Search for the cell housing the specified text and yield its (x, y) center coordinate. 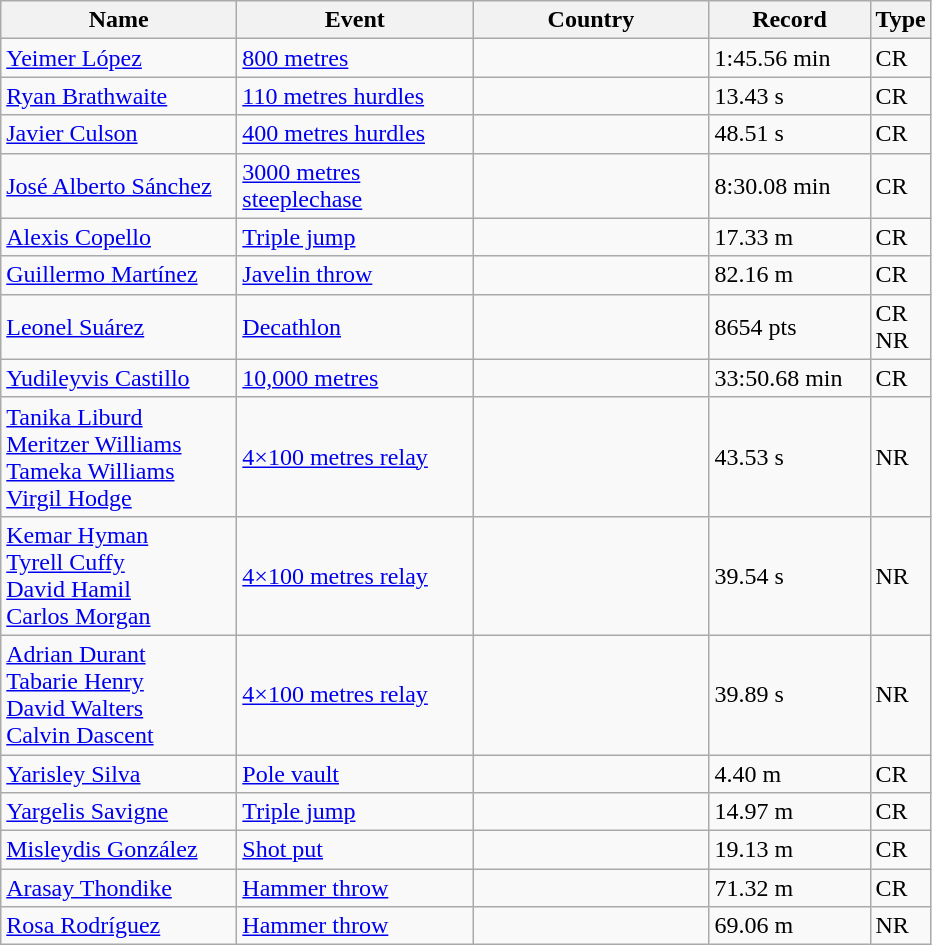
1:45.56 min (790, 58)
17.33 m (790, 237)
33:50.68 min (790, 378)
Tanika LiburdMeritzer WilliamsTameka WilliamsVirgil Hodge (119, 456)
Ryan Brathwaite (119, 96)
39.89 s (790, 694)
14.97 m (790, 812)
19.13 m (790, 850)
Guillermo Martínez (119, 275)
Javelin throw (355, 275)
3000 metres steeplechase (355, 186)
Shot put (355, 850)
400 metres hurdles (355, 134)
Country (591, 20)
110 metres hurdles (355, 96)
10,000 metres (355, 378)
4.40 m (790, 773)
Rosa Rodríguez (119, 926)
43.53 s (790, 456)
13.43 s (790, 96)
Adrian DurantTabarie HenryDavid WaltersCalvin Dascent (119, 694)
8:30.08 min (790, 186)
Javier Culson (119, 134)
Event (355, 20)
8654 pts (790, 326)
800 metres (355, 58)
Alexis Copello (119, 237)
Yargelis Savigne (119, 812)
Arasay Thondike (119, 888)
Record (790, 20)
Kemar HymanTyrell CuffyDavid HamilCarlos Morgan (119, 576)
69.06 m (790, 926)
Pole vault (355, 773)
71.32 m (790, 888)
Yudileyvis Castillo (119, 378)
82.16 m (790, 275)
Yarisley Silva (119, 773)
Leonel Suárez (119, 326)
José Alberto Sánchez (119, 186)
Decathlon (355, 326)
CR NR (900, 326)
48.51 s (790, 134)
Yeimer López (119, 58)
39.54 s (790, 576)
Name (119, 20)
Misleydis González (119, 850)
Type (900, 20)
